Locate the cell with the specified text and output its [x, y] center coordinate. 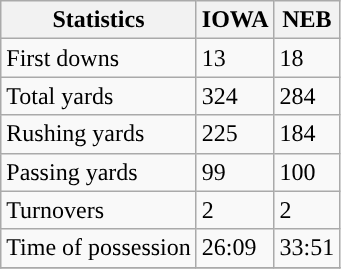
13 [235, 58]
225 [235, 134]
Total yards [99, 96]
284 [307, 96]
184 [307, 134]
IOWA [235, 20]
NEB [307, 20]
100 [307, 172]
Rushing yards [99, 134]
26:09 [235, 248]
Time of possession [99, 248]
324 [235, 96]
33:51 [307, 248]
99 [235, 172]
18 [307, 58]
Turnovers [99, 210]
Passing yards [99, 172]
Statistics [99, 20]
First downs [99, 58]
